Find where the given text appears and provide that cell's center as [x, y] coordinate. 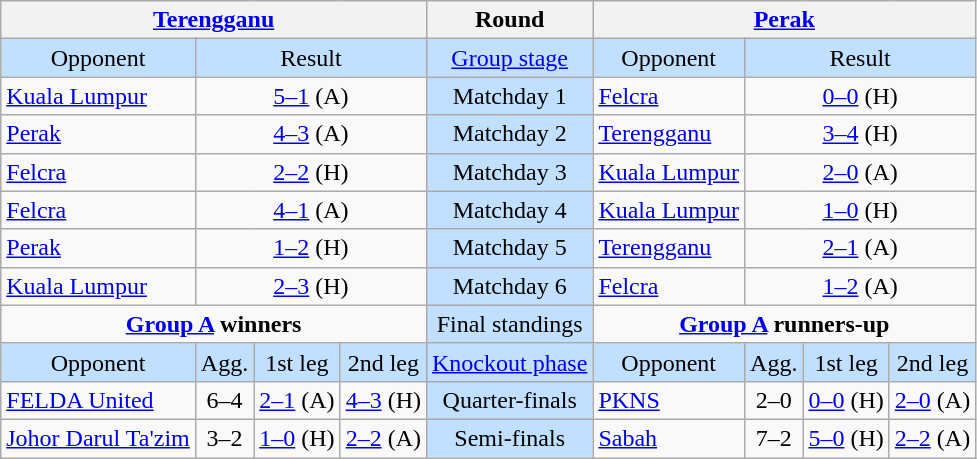
Matchday 2 [509, 134]
2–2 (H) [310, 172]
7–2 [774, 438]
5–0 (H) [846, 438]
Semi-finals [509, 438]
2–0 [774, 400]
3–4 (H) [860, 134]
Quarter-finals [509, 400]
3–2 [224, 438]
Matchday 5 [509, 248]
4–1 (A) [310, 210]
1–2 (A) [860, 286]
FELDA United [98, 400]
Group A runners-up [784, 324]
Round [509, 20]
6–4 [224, 400]
Matchday 3 [509, 172]
Matchday 1 [509, 96]
Matchday 6 [509, 286]
1–2 (H) [310, 248]
2–3 (H) [310, 286]
Final standings [509, 324]
PKNS [669, 400]
Knockout phase [509, 362]
Matchday 4 [509, 210]
Group A winners [214, 324]
Group stage [509, 58]
5–1 (A) [310, 96]
4–3 (H) [383, 400]
4–3 (A) [310, 134]
Sabah [669, 438]
Johor Darul Ta'zim [98, 438]
